Output the [X, Y] coordinate of the center of the cell containing the given text.  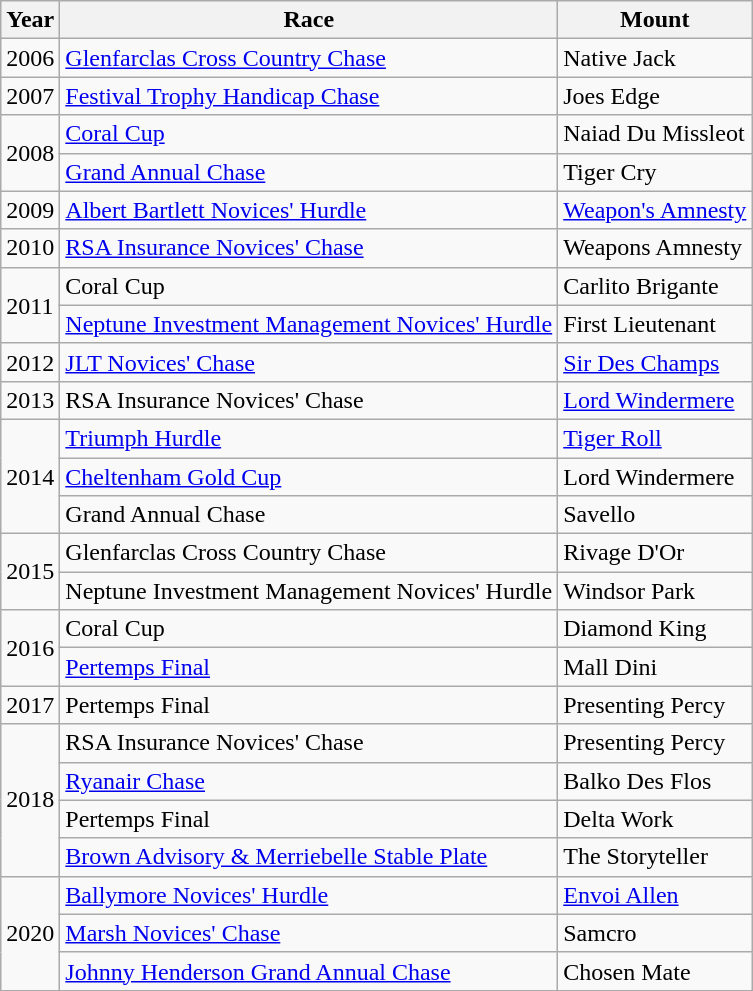
Weapon's Amnesty [655, 210]
The Storyteller [655, 857]
Albert Bartlett Novices' Hurdle [309, 210]
Ballymore Novices' Hurdle [309, 895]
Windsor Park [655, 591]
Mount [655, 20]
Chosen Mate [655, 971]
2007 [30, 96]
Samcro [655, 933]
Envoi Allen [655, 895]
Marsh Novices' Chase [309, 933]
Savello [655, 515]
Triumph Hurdle [309, 438]
Balko Des Flos [655, 781]
Diamond King [655, 629]
2008 [30, 153]
Naiad Du Missleot [655, 134]
Year [30, 20]
2013 [30, 400]
2009 [30, 210]
Ryanair Chase [309, 781]
Cheltenham Gold Cup [309, 477]
First Lieutenant [655, 324]
2006 [30, 58]
Native Jack [655, 58]
2020 [30, 933]
2011 [30, 305]
Johnny Henderson Grand Annual Chase [309, 971]
Weapons Amnesty [655, 248]
2017 [30, 705]
2012 [30, 362]
2016 [30, 648]
Brown Advisory & Merriebelle Stable Plate [309, 857]
Joes Edge [655, 96]
Carlito Brigante [655, 286]
Race [309, 20]
Rivage D'Or [655, 553]
Festival Trophy Handicap Chase [309, 96]
Mall Dini [655, 667]
Tiger Roll [655, 438]
Sir Des Champs [655, 362]
2010 [30, 248]
2015 [30, 572]
2018 [30, 800]
Delta Work [655, 819]
2014 [30, 476]
Tiger Cry [655, 172]
JLT Novices' Chase [309, 362]
